Determine the (x, y) coordinate at the center of the cell enclosing the given text.  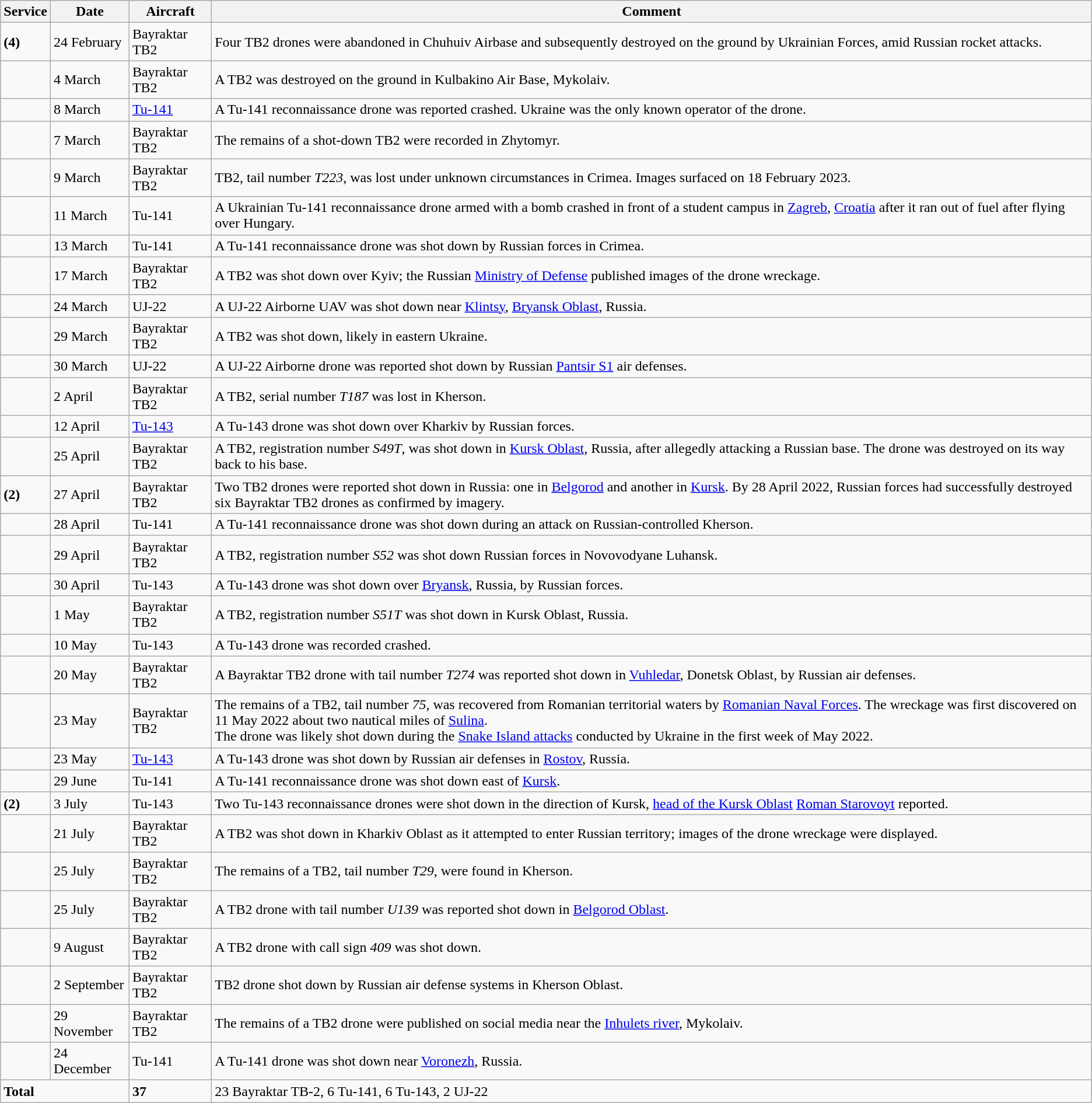
24 March (90, 306)
9 August (90, 948)
A TB2 was shot down, likely in eastern Ukraine. (652, 336)
7 March (90, 140)
A Bayraktar TB2 drone with tail number T274 was reported shot down in Vuhledar, Donetsk Oblast, by Russian air defenses. (652, 675)
2 September (90, 985)
A TB2, serial number T187 was lost in Kherson. (652, 396)
30 March (90, 366)
12 April (90, 427)
3 July (90, 803)
A TB2 was shot down in Kharkiv Oblast as it attempted to enter Russian territory; images of the drone wreckage were displayed. (652, 833)
29 June (90, 781)
A Tu-143 drone was shot down over Kharkiv by Russian forces. (652, 427)
A Tu-141 reconnaissance drone was shot down east of Kursk. (652, 781)
A Tu-143 drone was shot down over Bryansk, Russia, by Russian forces. (652, 585)
29 November (90, 1024)
11 March (90, 216)
A Tu-141 reconnaissance drone was reported crashed. Ukraine was the only known operator of the drone. (652, 110)
20 May (90, 675)
A UJ-22 Airborne drone was reported shot down by Russian Pantsir S1 air defenses. (652, 366)
A Tu-143 drone was shot down by Russian air defenses in Rostov, Russia. (652, 759)
(4) (26, 42)
A Tu-141 reconnaissance drone was shot down during an attack on Russian-controlled Kherson. (652, 525)
A Tu-143 drone was recorded crashed. (652, 645)
8 March (90, 110)
A TB2 was destroyed on the ground in Kulbakino Air Base, Mykolaiv. (652, 79)
A TB2, registration number S51T was shot down in Kursk Oblast, Russia. (652, 615)
29 April (90, 554)
9 March (90, 177)
Four TB2 drones were abandoned in Chuhuiv Airbase and subsequently destroyed on the ground by Ukrainian Forces, amid Russian rocket attacks. (652, 42)
TB2, tail number T223, was lost under unknown circumstances in Crimea. Images surfaced on 18 February 2023. (652, 177)
TB2 drone shot down by Russian air defense systems in Kherson Oblast. (652, 985)
13 March (90, 246)
30 April (90, 585)
Total (65, 1091)
1 May (90, 615)
A Tu-141 reconnaissance drone was shot down by Russian forces in Crimea. (652, 246)
Date (90, 12)
17 March (90, 275)
A TB2 drone with tail number U139 was reported shot down in Belgorod Oblast. (652, 909)
24 December (90, 1061)
Service (26, 12)
Two Tu-143 reconnaissance drones were shot down in the direction of Kursk, head of the Kursk Oblast Roman Starovoyt reported. (652, 803)
4 March (90, 79)
24 February (90, 42)
10 May (90, 645)
27 April (90, 495)
A TB2 drone with call sign 409 was shot down. (652, 948)
Comment (652, 12)
21 July (90, 833)
23 Bayraktar TB-2, 6 Tu-141, 6 Tu-143, 2 UJ-22 (652, 1091)
25 April (90, 456)
The remains of a shot-down TB2 were recorded in Zhytomyr. (652, 140)
28 April (90, 525)
2 April (90, 396)
The remains of a TB2, tail number T29, were found in Kherson. (652, 871)
The remains of a TB2 drone were published on social media near the Inhulets river, Mykolaiv. (652, 1024)
A TB2 was shot down over Kyiv; the Russian Ministry of Defense published images of the drone wreckage. (652, 275)
A UJ-22 Airborne UAV was shot down near Klintsy, Bryansk Oblast, Russia. (652, 306)
Aircraft (170, 12)
37 (170, 1091)
A TB2, registration number S52 was shot down Russian forces in Novovodyane Luhansk. (652, 554)
A Tu-141 drone was shot down near Voronezh, Russia. (652, 1061)
29 March (90, 336)
